Provide the [X, Y] coordinate of the cell's center where the given text is located.  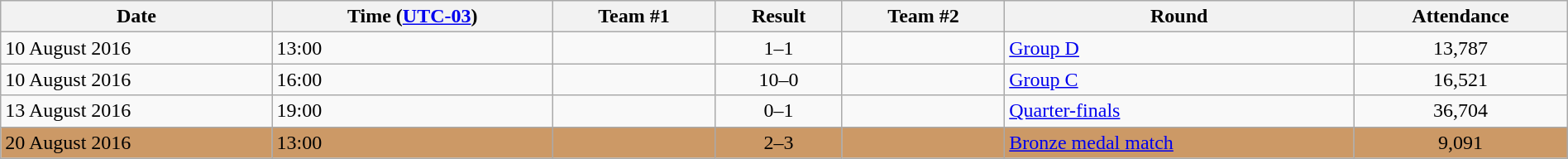
Team #1 [633, 17]
Time (UTC-03) [412, 17]
16,521 [1460, 79]
Group D [1179, 48]
10–0 [779, 79]
9,091 [1460, 142]
36,704 [1460, 111]
19:00 [412, 111]
20 August 2016 [136, 142]
Bronze medal match [1179, 142]
1–1 [779, 48]
Round [1179, 17]
Attendance [1460, 17]
Team #2 [923, 17]
Quarter-finals [1179, 111]
Group C [1179, 79]
0–1 [779, 111]
Result [779, 17]
13 August 2016 [136, 111]
2–3 [779, 142]
16:00 [412, 79]
Date [136, 17]
13,787 [1460, 48]
